Pinpoint the cell where the given text exists, returning its (X, Y) midpoint coordinate. 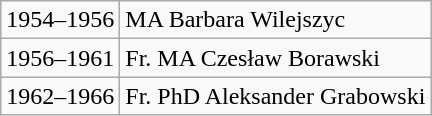
1956–1961 (60, 58)
Fr. PhD Aleksander Grabowski (276, 96)
1954–1956 (60, 20)
MA Barbara Wilejszyc (276, 20)
Fr. MA Czesław Borawski (276, 58)
1962–1966 (60, 96)
